Return (x, y) of the center of cell containing provided text 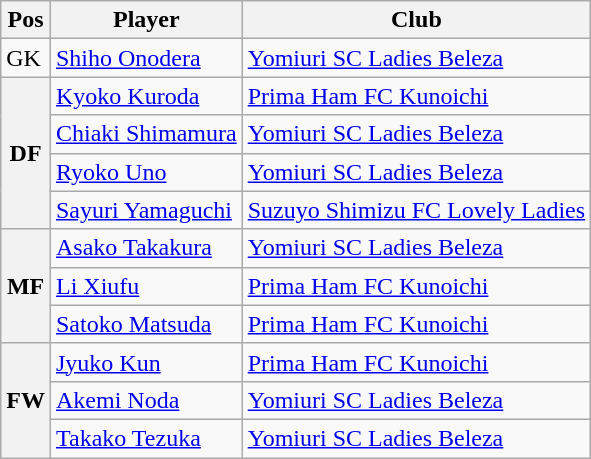
Club (416, 20)
Suzuyo Shimizu FC Lovely Ladies (416, 210)
Satoko Matsuda (146, 324)
Chiaki Shimamura (146, 134)
Shiho Onodera (146, 58)
GK (26, 58)
Jyuko Kun (146, 362)
Li Xiufu (146, 286)
Ryoko Uno (146, 172)
Takako Tezuka (146, 438)
DF (26, 153)
MF (26, 286)
Pos (26, 20)
Asako Takakura (146, 248)
Sayuri Yamaguchi (146, 210)
Player (146, 20)
Akemi Noda (146, 400)
Kyoko Kuroda (146, 96)
FW (26, 400)
